Output the [X, Y] coordinate of the center of the cell containing the given text.  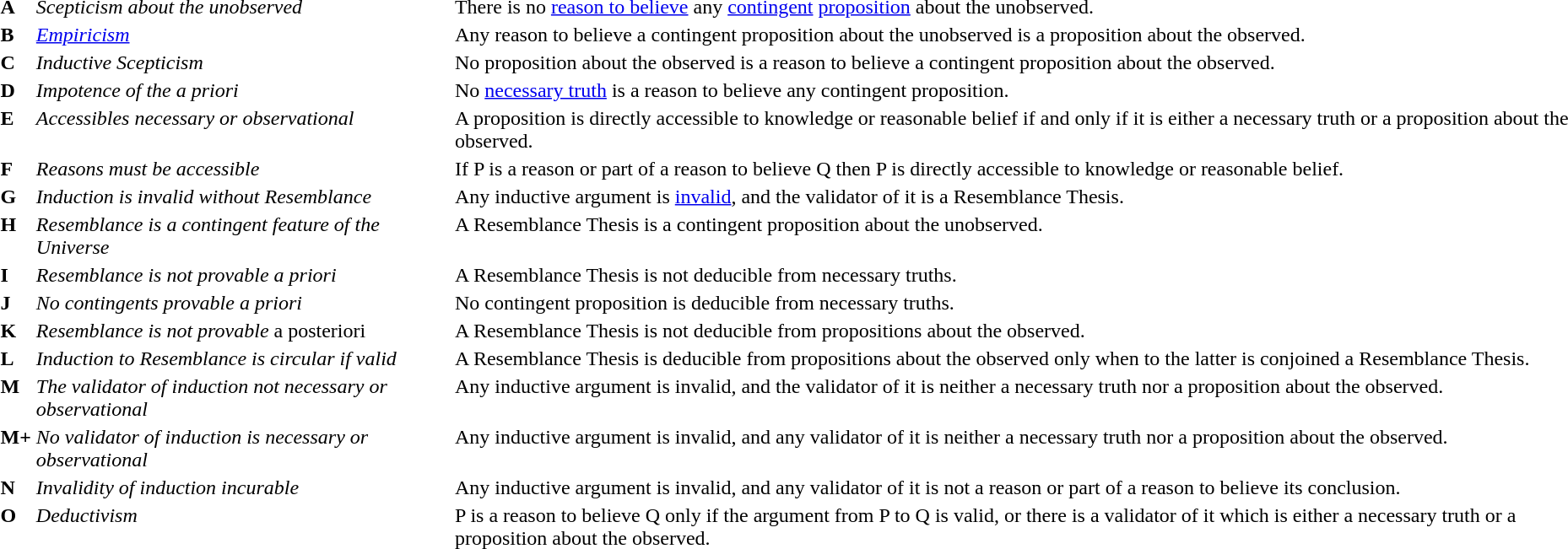
No contingents provable a priori [243, 303]
No validator of induction is necessary or observational [243, 449]
Empiricism [243, 35]
Induction to Resemblance is circular if valid [243, 358]
Reasons must be accessible [243, 169]
Induction is invalid without Resemblance [243, 196]
Resemblance is not provable a priori [243, 275]
The validator of induction not necessary or observational [243, 398]
Invalidity of induction incurable [243, 487]
Impotence of the a priori [243, 90]
Resemblance is not provable a posteriori [243, 331]
Inductive Scepticism [243, 62]
Accessibles necessary or observational [243, 130]
Resemblance is a contingent feature of the Universe [243, 236]
